Return (x, y) of the center of cell containing provided text 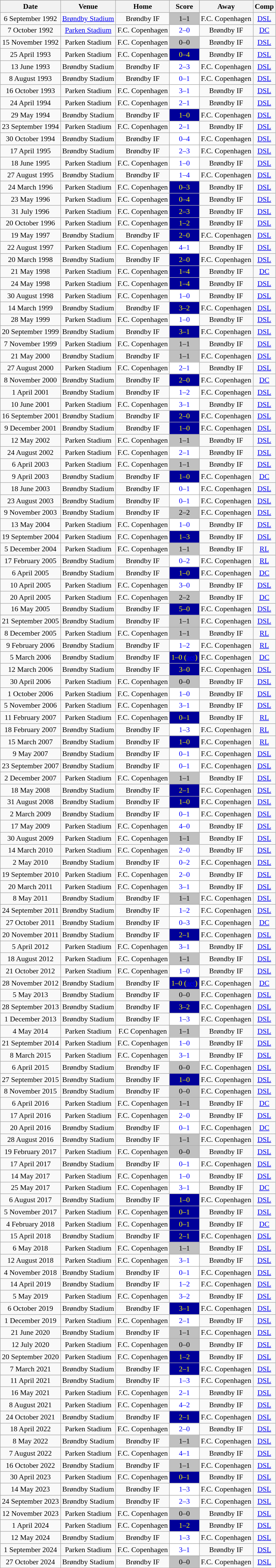
20 April 2016 (30, 1128)
27 October 2024 (30, 1562)
Comp (264, 6)
21 June 2020 (30, 1333)
1 December 2013 (30, 1019)
17 May 2009 (30, 826)
23 August 2003 (30, 501)
6 September 1992 (30, 19)
12 May 2024 (30, 1538)
1 December 2019 (30, 1321)
5 November 2017 (30, 1212)
27 October 2011 (30, 923)
19 September 2010 (30, 875)
24 September 2011 (30, 911)
28 May 1999 (30, 320)
20 September 2020 (30, 1357)
12 November 2023 (30, 1514)
18 August 2012 (30, 959)
18 April 2022 (30, 1429)
8 May 2022 (30, 1441)
18 May 2008 (30, 790)
15 March 2007 (30, 742)
7 October 1992 (30, 30)
31 July 1996 (30, 212)
11 February 2007 (30, 718)
13 June 1993 (30, 67)
9 April 2003 (30, 477)
28 September 2013 (30, 1007)
10 April 2005 (30, 585)
27 August 2000 (30, 368)
27 September 2015 (30, 1080)
8 November 2000 (30, 380)
25 May 2017 (30, 1188)
30 August 2009 (30, 838)
21 September 2005 (30, 621)
15 April 2018 (30, 1236)
1 October 2006 (30, 694)
20 March 1998 (30, 260)
18 June 2003 (30, 489)
16 May 2021 (30, 1393)
6 May 2018 (30, 1249)
28 August 2016 (30, 1140)
24 September 2023 (30, 1502)
8 August 2021 (30, 1405)
4–0 (184, 826)
21 September 2014 (30, 1043)
2 May 2010 (30, 863)
29 May 1994 (30, 115)
5 November 2006 (30, 706)
7 August 2022 (30, 1453)
30 August 1998 (30, 296)
12 August 2018 (30, 1260)
8 November 2015 (30, 1091)
20 September 1999 (30, 332)
18 February 2007 (30, 730)
22 August 1997 (30, 248)
F.C Copenhagen (143, 1031)
6 August 2017 (30, 1200)
16 October 1993 (30, 91)
5–0 (184, 609)
28 November 2012 (30, 983)
12 July 2020 (30, 1345)
15 November 1992 (30, 43)
5 December 2004 (30, 549)
6 April 2016 (30, 1104)
16 May 2005 (30, 609)
16 September 2001 (30, 416)
4 November 2018 (30, 1273)
12 May 2002 (30, 441)
8 May 2011 (30, 899)
20 April 2005 (30, 597)
21 May 2000 (30, 356)
17 April 2016 (30, 1116)
9 November 2003 (30, 513)
6 April 2005 (30, 573)
24 April 1994 (30, 103)
7 March 2021 (30, 1369)
Date (30, 6)
14 May 2023 (30, 1489)
10 June 2001 (30, 404)
24 August 2002 (30, 452)
8 March 2015 (30, 1056)
17 April 2017 (30, 1164)
Score (184, 6)
5 March 2006 (30, 658)
Away (226, 6)
1 April 2024 (30, 1526)
20 March 2011 (30, 887)
2 December 2007 (30, 778)
19 February 2017 (30, 1152)
14 March 1999 (30, 308)
17 February 2005 (30, 561)
1 April 2001 (30, 392)
5 May 2013 (30, 995)
4 February 2018 (30, 1224)
9 May 2007 (30, 754)
13 May 2004 (30, 525)
14 April 2019 (30, 1284)
8 August 1993 (30, 79)
20 November 2011 (30, 935)
5 May 2019 (30, 1297)
24 May 1998 (30, 284)
Home (143, 6)
16 October 2022 (30, 1465)
19 September 2004 (30, 537)
30 April 2006 (30, 682)
5 April 2012 (30, 947)
8 December 2005 (30, 634)
25 April 1993 (30, 55)
9 February 2006 (30, 645)
19 May 1997 (30, 236)
30 October 1994 (30, 139)
9 December 2001 (30, 428)
24 October 2021 (30, 1417)
21 October 2012 (30, 971)
18 June 1995 (30, 163)
23 September 1994 (30, 127)
21 May 1998 (30, 272)
14 May 2017 (30, 1176)
6 April 2003 (30, 465)
7 November 1999 (30, 344)
Venue (88, 6)
24 March 1996 (30, 187)
20 October 1996 (30, 223)
6 October 2019 (30, 1309)
2 March 2009 (30, 814)
4–2 (184, 1405)
23 September 2007 (30, 766)
14 March 2010 (30, 851)
4 May 2014 (30, 1031)
17 April 1995 (30, 151)
6 April 2015 (30, 1067)
31 August 2008 (30, 802)
23 May 1996 (30, 199)
27 August 1995 (30, 175)
1 September 2024 (30, 1550)
11 April 2021 (30, 1381)
30 April 2023 (30, 1477)
12 March 2006 (30, 670)
